Extract the (X, Y) coordinate from the center of the cell holding the provided text.  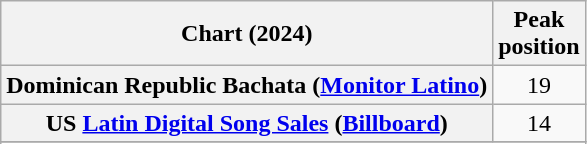
14 (539, 123)
Peakposition (539, 34)
Chart (2024) (247, 34)
19 (539, 85)
Dominican Republic Bachata (Monitor Latino) (247, 85)
US Latin Digital Song Sales (Billboard) (247, 123)
